Return [X, Y] of the center of cell containing provided text 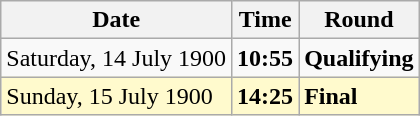
Round [359, 20]
10:55 [266, 58]
Final [359, 96]
Date [116, 20]
Qualifying [359, 58]
14:25 [266, 96]
Saturday, 14 July 1900 [116, 58]
Time [266, 20]
Sunday, 15 July 1900 [116, 96]
